Identify which cell holds the provided text, then report its (x, y) central coordinate. 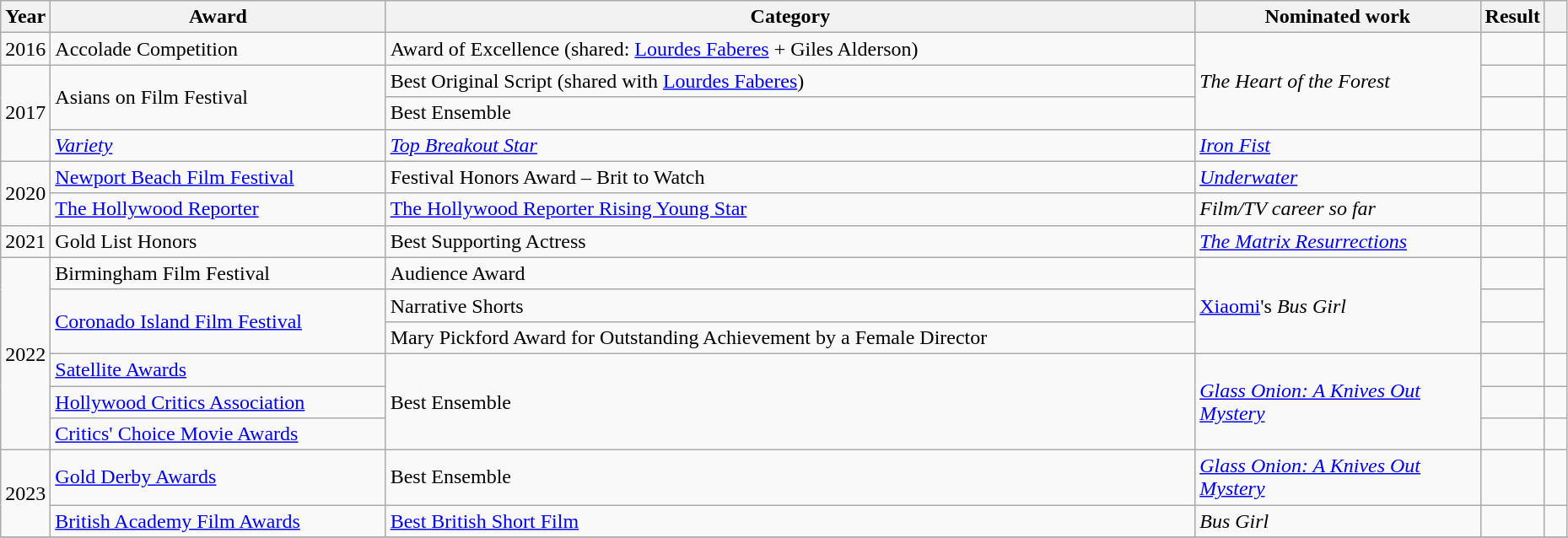
2017 (25, 113)
Underwater (1338, 177)
Best British Short Film (790, 521)
Top Breakout Star (790, 145)
Gold Derby Awards (218, 477)
Mary Pickford Award for Outstanding Achievement by a Female Director (790, 337)
Result (1512, 17)
Nominated work (1338, 17)
Year (25, 17)
Iron Fist (1338, 145)
Accolade Competition (218, 49)
Hollywood Critics Association (218, 402)
Satellite Awards (218, 369)
British Academy Film Awards (218, 521)
Coronado Island Film Festival (218, 321)
Festival Honors Award – Brit to Watch (790, 177)
Xiaomi's Bus Girl (1338, 305)
The Hollywood Reporter (218, 209)
Category (790, 17)
Audience Award (790, 273)
Critics' Choice Movie Awards (218, 434)
Bus Girl (1338, 521)
Award of Excellence (shared: Lourdes Faberes + Giles Alderson) (790, 49)
2023 (25, 494)
The Heart of the Forest (1338, 81)
The Hollywood Reporter Rising Young Star (790, 209)
2020 (25, 193)
Award (218, 17)
Variety (218, 145)
Asians on Film Festival (218, 97)
Film/TV career so far (1338, 209)
Best Supporting Actress (790, 241)
2016 (25, 49)
The Matrix Resurrections (1338, 241)
2021 (25, 241)
Narrative Shorts (790, 305)
Newport Beach Film Festival (218, 177)
Best Original Script (shared with Lourdes Faberes) (790, 81)
Gold List Honors (218, 241)
2022 (25, 353)
Birmingham Film Festival (218, 273)
